Scan for the cell matching the given text and deliver its [x, y] coordinate at center. 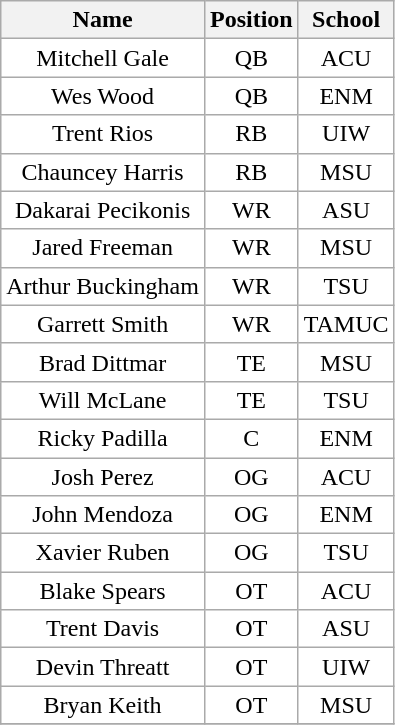
Dakarai Pecikonis [103, 210]
Garrett Smith [103, 324]
Chauncey Harris [103, 172]
Bryan Keith [103, 705]
Brad Dittmar [103, 362]
Position [251, 20]
Will McLane [103, 400]
Xavier Ruben [103, 553]
Jared Freeman [103, 248]
C [251, 438]
Name [103, 20]
Wes Wood [103, 96]
John Mendoza [103, 515]
Trent Davis [103, 629]
Ricky Padilla [103, 438]
TAMUC [346, 324]
Trent Rios [103, 134]
Josh Perez [103, 477]
Mitchell Gale [103, 58]
Arthur Buckingham [103, 286]
Devin Threatt [103, 667]
School [346, 20]
Blake Spears [103, 591]
